Pinpoint the cell where the given text exists, returning its (x, y) midpoint coordinate. 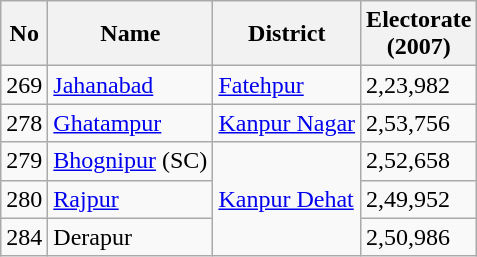
284 (24, 237)
2,49,952 (419, 199)
280 (24, 199)
Derapur (130, 237)
Jahanabad (130, 85)
278 (24, 123)
2,50,986 (419, 237)
Name (130, 34)
279 (24, 161)
2,52,658 (419, 161)
Fatehpur (287, 85)
No (24, 34)
District (287, 34)
2,53,756 (419, 123)
269 (24, 85)
Electorate(2007) (419, 34)
Kanpur Dehat (287, 199)
Bhognipur (SC) (130, 161)
2,23,982 (419, 85)
Ghatampur (130, 123)
Rajpur (130, 199)
Kanpur Nagar (287, 123)
